Output the [X, Y] coordinate of the center of the cell containing the given text.  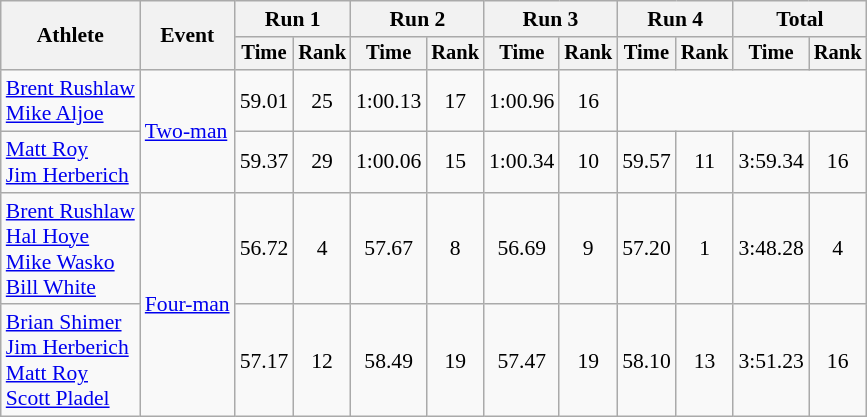
1:00.96 [522, 100]
10 [588, 162]
15 [455, 162]
29 [322, 162]
Run 1 [293, 19]
59.57 [646, 162]
Run 2 [418, 19]
8 [455, 249]
Four-man [188, 305]
Brent RushlawMike Aljoe [70, 100]
57.20 [646, 249]
57.47 [522, 361]
Athlete [70, 36]
3:59.34 [770, 162]
12 [322, 361]
Event [188, 36]
1 [705, 249]
Two-man [188, 131]
Brent RushlawHal HoyeMike WaskoBill White [70, 249]
9 [588, 249]
59.01 [264, 100]
11 [705, 162]
25 [322, 100]
1:00.34 [522, 162]
58.49 [388, 361]
1:00.06 [388, 162]
1:00.13 [388, 100]
Run 3 [550, 19]
Brian ShimerJim HerberichMatt RoyScott Pladel [70, 361]
56.69 [522, 249]
Total [800, 19]
59.37 [264, 162]
3:51.23 [770, 361]
57.17 [264, 361]
57.67 [388, 249]
3:48.28 [770, 249]
Run 4 [675, 19]
13 [705, 361]
Matt RoyJim Herberich [70, 162]
58.10 [646, 361]
56.72 [264, 249]
17 [455, 100]
